Return the [x, y] coordinate for the center point of the cell that contains the specified text.  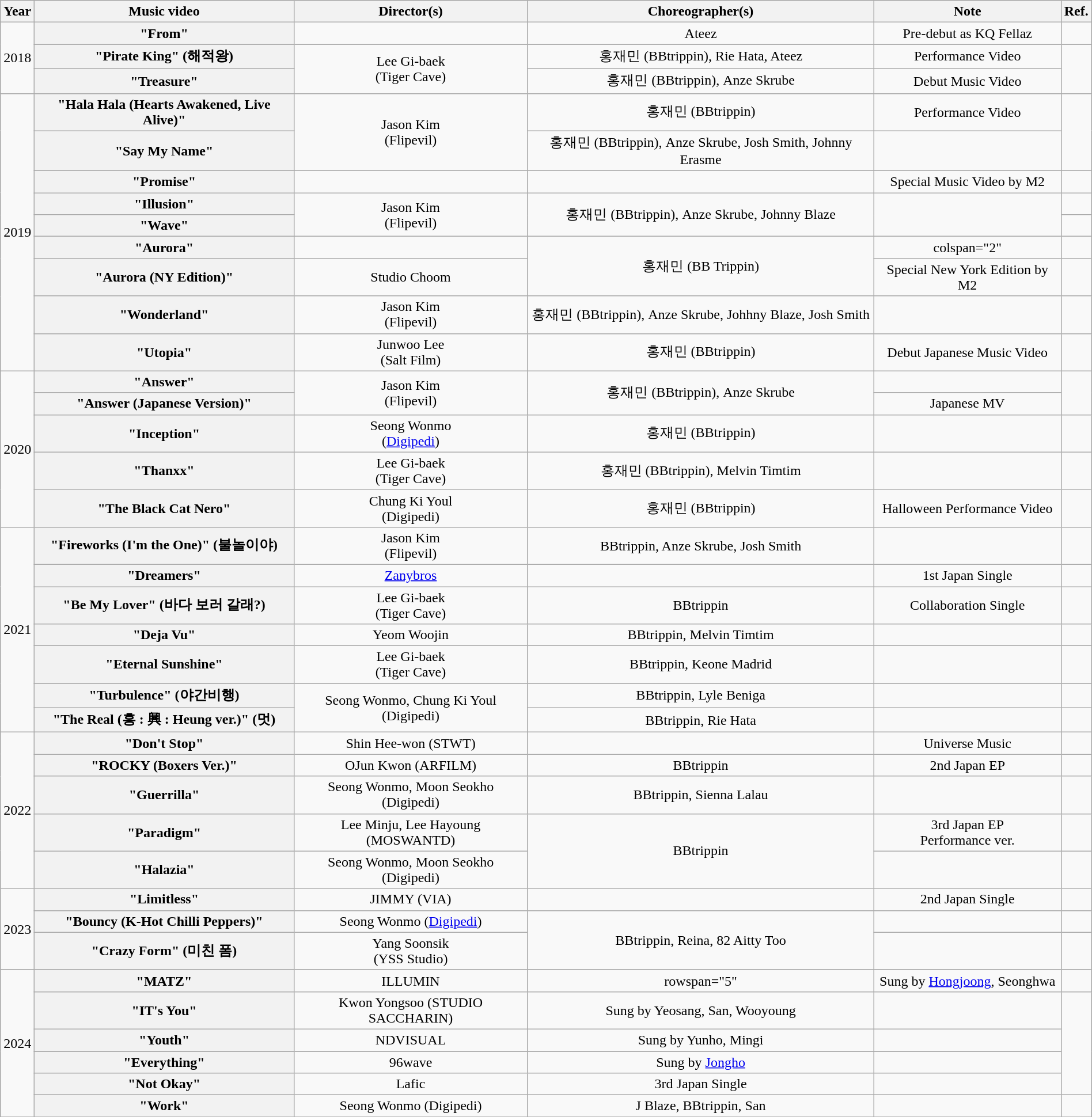
2022 [17, 811]
"The Real (흥 : 興 : Heung ver.)" (멋) [164, 720]
홍재민 (BB Trippin) [700, 266]
JIMMY (VIA) [411, 899]
"Be My Lover" (바다 보러 갈래?) [164, 605]
"Illusion" [164, 204]
OJun Kwon (ARFILM) [411, 765]
"Crazy Form" (미친 폼) [164, 951]
BBtrippin, Keone Madrid [700, 664]
"Bouncy (K-Hot Chilli Peppers)" [164, 921]
Note [968, 12]
Zanybros [411, 575]
Universe Music [968, 743]
2019 [17, 232]
"Hala Hala (Hearts Awakened, Live Alive)" [164, 112]
"Limitless" [164, 899]
Lafic [411, 1084]
Sung by Hongjoong, Seonghwa [968, 981]
"Guerrilla" [164, 795]
1st Japan Single [968, 575]
2018 [17, 58]
2020 [17, 449]
Collaboration Single [968, 605]
2021 [17, 629]
"Answer (Japanese Version)" [164, 404]
Sung by Jongho [700, 1062]
"Utopia" [164, 352]
"Thanxx" [164, 471]
Yeom Woojin [411, 635]
Debut Japanese Music Video [968, 352]
BBtrippin, Melvin Timtim [700, 635]
Seong Wonmo, Chung Ki Youl(Digipedi) [411, 708]
홍재민 (BBtrippin), Rie Hata, Ateez [700, 56]
2023 [17, 929]
3rd Japan Single [700, 1084]
Studio Choom [411, 278]
"Dreamers" [164, 575]
"Deja Vu" [164, 635]
"Paradigm" [164, 833]
"Aurora" [164, 248]
"Answer" [164, 382]
Shin Hee-won (STWT) [411, 743]
"Don't Stop" [164, 743]
Special New York Edition by M2 [968, 278]
Lee Minju, Lee Hayoung(MOSWANTD) [411, 833]
"MATZ" [164, 981]
Halloween Performance Video [968, 508]
"Promise" [164, 182]
Sung by Yeosang, San, Wooyoung [700, 1010]
"Everything" [164, 1062]
96wave [411, 1062]
"Fireworks (I'm the One)" (불놀이야) [164, 546]
"Wonderland" [164, 314]
Year [17, 12]
홍재민 (BBtrippin), Melvin Timtim [700, 471]
Japanese MV [968, 404]
Yang Soonsik(YSS Studio) [411, 951]
Special Music Video by M2 [968, 182]
"Eternal Sunshine" [164, 664]
"Halazia" [164, 869]
"Inception" [164, 433]
"Wave" [164, 226]
NDVISUAL [411, 1040]
3rd Japan EPPerformance ver. [968, 833]
Director(s) [411, 12]
"IT's You" [164, 1010]
BBtrippin, Lyle Beniga [700, 696]
홍재민 (BBtrippin), Anze Skrube, Johhny Blaze, Josh Smith [700, 314]
Music video [164, 12]
BBtrippin, Rie Hata [700, 720]
홍재민 (BBtrippin), Anze Skrube, Johnny Blaze [700, 215]
"Aurora (NY Edition)" [164, 278]
"Treasure" [164, 81]
"Not Okay" [164, 1084]
ILLUMIN [411, 981]
"The Black Cat Nero" [164, 508]
BBtrippin, Anze Skrube, Josh Smith [700, 546]
Debut Music Video [968, 81]
"ROCKY (Boxers Ver.)" [164, 765]
Ateez [700, 33]
J Blaze, BBtrippin, San [700, 1106]
rowspan="5" [700, 981]
Seong Wonmo(Digipedi) [411, 433]
2nd Japan Single [968, 899]
"Say My Name" [164, 151]
Pre-debut as KQ Fellaz [968, 33]
"Work" [164, 1106]
colspan="2" [968, 248]
Sung by Yunho, Mingi [700, 1040]
Kwon Yongsoo (STUDIO SACCHARIN) [411, 1010]
"Youth" [164, 1040]
Junwoo Lee(Salt Film) [411, 352]
BBtrippin, Reina, 82 Aitty Too [700, 940]
2nd Japan EP [968, 765]
Ref. [1076, 12]
Chung Ki Youl(Digipedi) [411, 508]
2024 [17, 1043]
"Pirate King" (해적왕) [164, 56]
"From" [164, 33]
홍재민 (BBtrippin), Anze Skrube, Josh Smith, Johnny Erasme [700, 151]
Choreographer(s) [700, 12]
"Turbulence" (야간비행) [164, 696]
BBtrippin, Sienna Lalau [700, 795]
